For the text-containing cell, return its midpoint in (X, Y) coordinate format. 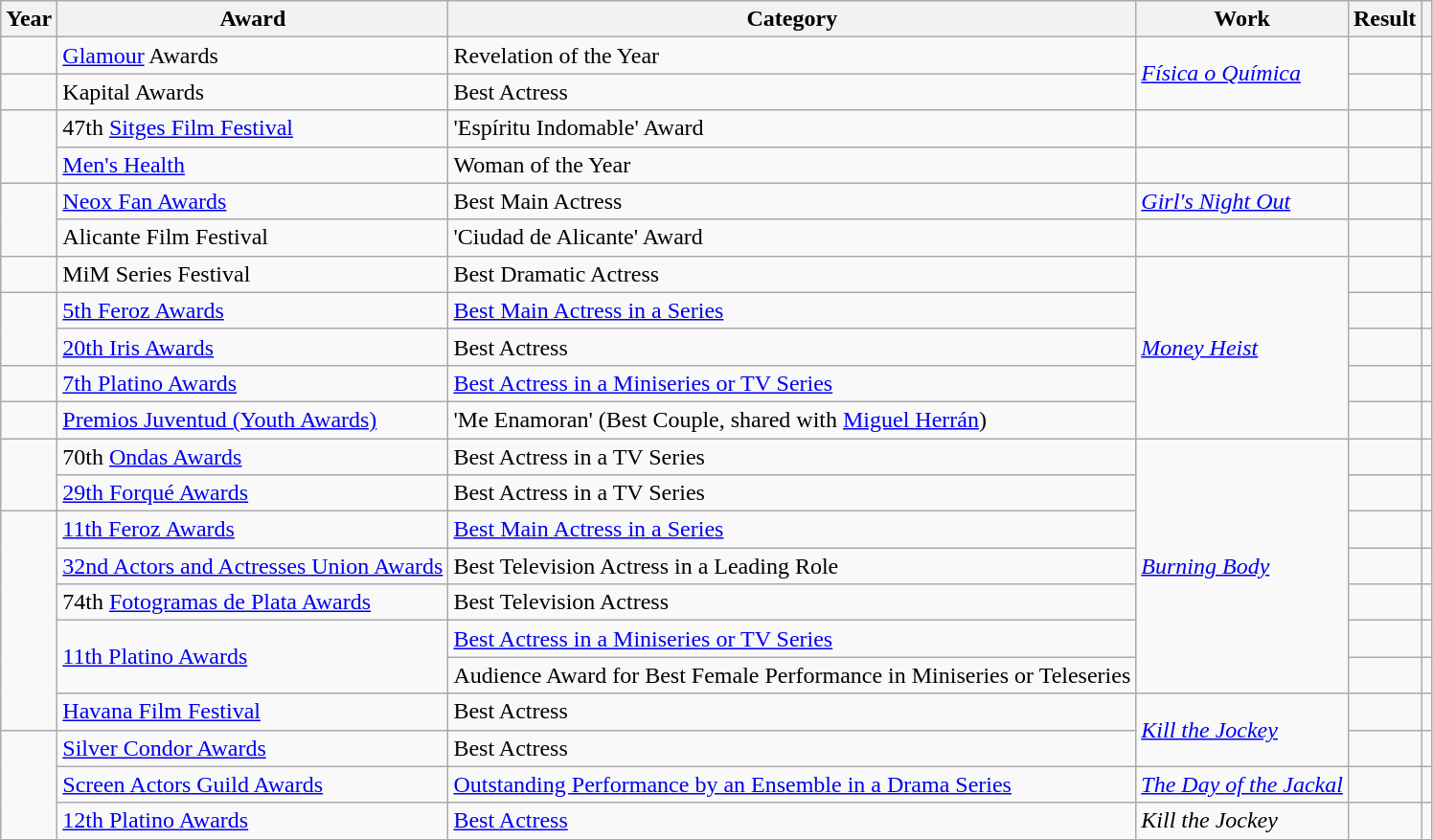
Havana Film Festival (253, 712)
Money Heist (1242, 347)
Work (1242, 19)
Kapital Awards (253, 92)
7th Platino Awards (253, 383)
Girl's Night Out (1242, 201)
20th Iris Awards (253, 347)
Woman of the Year (792, 165)
70th Ondas Awards (253, 457)
5th Feroz Awards (253, 310)
Men's Health (253, 165)
Revelation of the Year (792, 56)
Award (253, 19)
'Ciudad de Alicante' Award (792, 238)
74th Fotogramas de Plata Awards (253, 602)
Alicante Film Festival (253, 238)
Result (1384, 19)
Best Television Actress in a Leading Role (792, 566)
'Espíritu Indomable' Award (792, 128)
29th Forqué Awards (253, 493)
Outstanding Performance by an Ensemble in a Drama Series (792, 784)
'Me Enamoran' (Best Couple, shared with Miguel Herrán) (792, 420)
MiM Series Festival (253, 274)
Category (792, 19)
11th Feroz Awards (253, 530)
Audience Award for Best Female Performance in Miniseries or Teleseries (792, 675)
Best Television Actress (792, 602)
Premios Juventud (Youth Awards) (253, 420)
Burning Body (1242, 566)
Neox Fan Awards (253, 201)
47th Sitges Film Festival (253, 128)
11th Platino Awards (253, 657)
Year (29, 19)
Glamour Awards (253, 56)
Silver Condor Awards (253, 748)
Física o Química (1242, 74)
The Day of the Jackal (1242, 784)
Best Main Actress (792, 201)
Best Dramatic Actress (792, 274)
12th Platino Awards (253, 821)
32nd Actors and Actresses Union Awards (253, 566)
Screen Actors Guild Awards (253, 784)
